Capture the cell that displays the provided text and extract its (x, y) central coordinate. 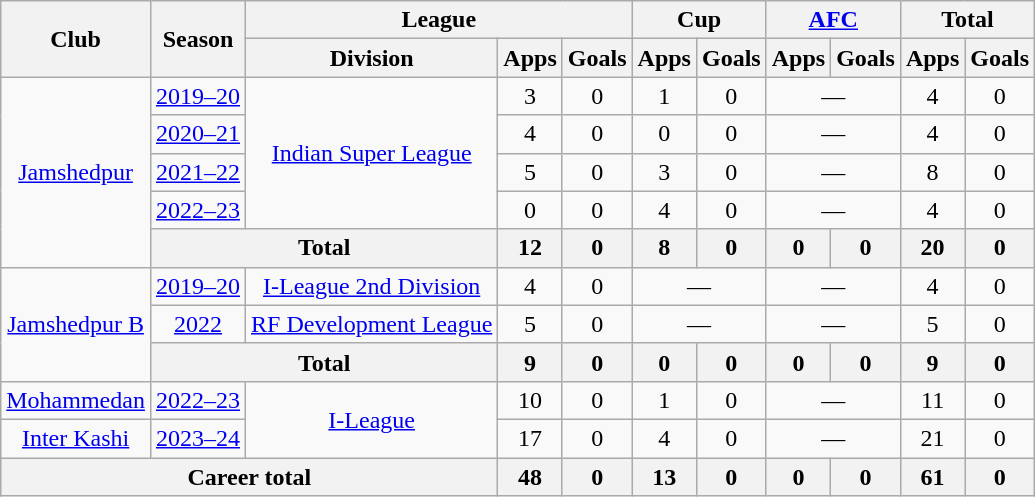
I-League (372, 419)
Inter Kashi (76, 438)
I-League 2nd Division (372, 286)
61 (932, 477)
Division (372, 58)
Indian Super League (372, 153)
2023–24 (198, 438)
2020–21 (198, 134)
48 (530, 477)
12 (530, 248)
AFC (833, 20)
Cup (699, 20)
13 (664, 477)
Mohammedan (76, 400)
RF Development League (372, 324)
2022 (198, 324)
Jamshedpur (76, 172)
20 (932, 248)
17 (530, 438)
10 (530, 400)
11 (932, 400)
Jamshedpur B (76, 324)
2021–22 (198, 172)
Career total (250, 477)
Club (76, 39)
Season (198, 39)
League (440, 20)
21 (932, 438)
